Capture the cell that displays the provided text and extract its [x, y] central coordinate. 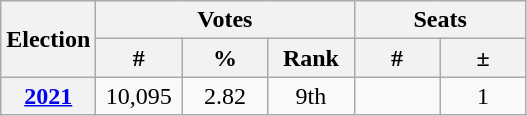
Election [48, 39]
± [483, 58]
1 [483, 96]
2.82 [225, 96]
9th [311, 96]
2021 [48, 96]
Votes [225, 20]
Seats [440, 20]
10,095 [139, 96]
Rank [311, 58]
% [225, 58]
